Return [x, y] of the center of cell containing provided text 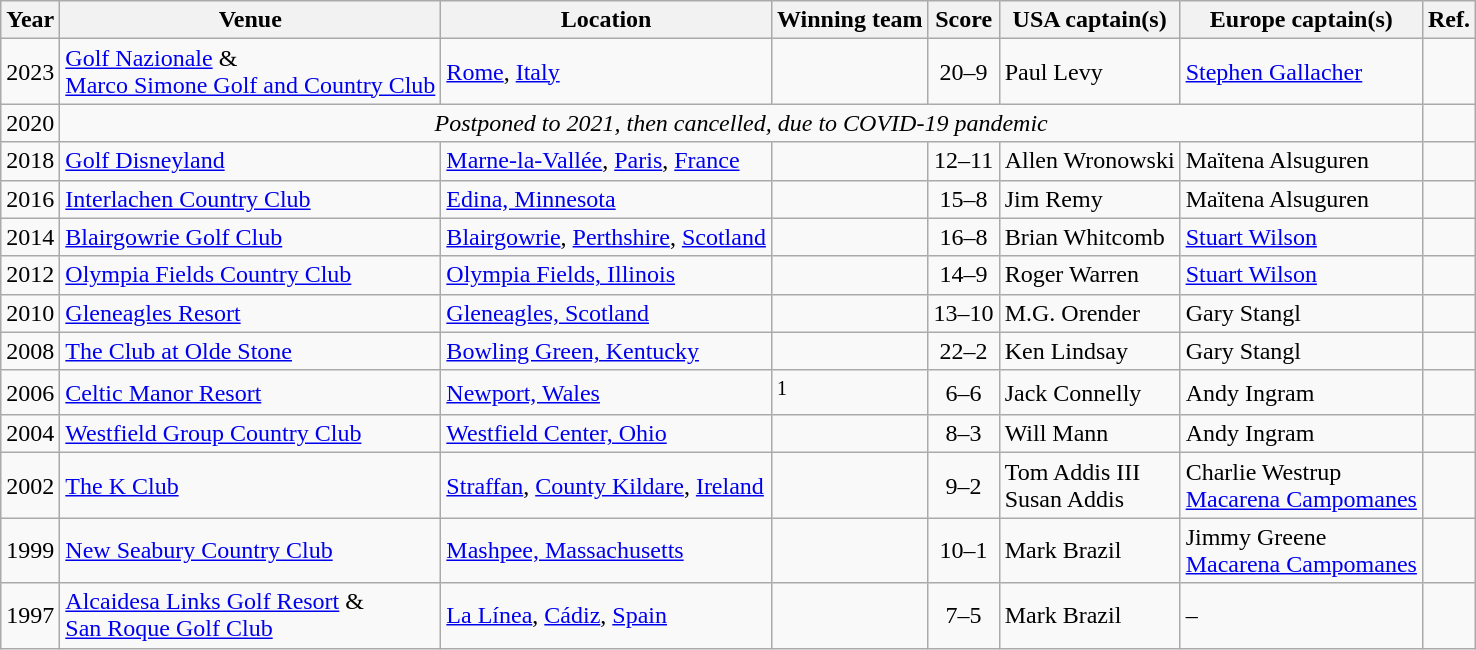
2008 [30, 351]
Alcaidesa Links Golf Resort &San Roque Golf Club [250, 616]
2010 [30, 313]
Score [964, 20]
6–6 [964, 392]
1 [850, 392]
Blairgowrie, Perthshire, Scotland [606, 237]
1997 [30, 616]
Newport, Wales [606, 392]
8–3 [964, 434]
M.G. Orender [1090, 313]
Gleneagles, Scotland [606, 313]
15–8 [964, 199]
7–5 [964, 616]
Roger Warren [1090, 275]
2006 [30, 392]
1999 [30, 550]
The K Club [250, 486]
The Club at Olde Stone [250, 351]
2014 [30, 237]
Olympia Fields Country Club [250, 275]
Westfield Center, Ohio [606, 434]
Jimmy Greene Macarena Campomanes [1301, 550]
Jack Connelly [1090, 392]
Location [606, 20]
USA captain(s) [1090, 20]
Interlachen Country Club [250, 199]
Jim Remy [1090, 199]
2023 [30, 72]
Ken Lindsay [1090, 351]
Blairgowrie Golf Club [250, 237]
Olympia Fields, Illinois [606, 275]
Brian Whitcomb [1090, 237]
12–11 [964, 161]
Bowling Green, Kentucky [606, 351]
2012 [30, 275]
Europe captain(s) [1301, 20]
Mashpee, Massachusetts [606, 550]
New Seabury Country Club [250, 550]
Westfield Group Country Club [250, 434]
Charlie Westrup Macarena Campomanes [1301, 486]
9–2 [964, 486]
– [1301, 616]
Stephen Gallacher [1301, 72]
2020 [30, 123]
Paul Levy [1090, 72]
Golf Disneyland [250, 161]
2018 [30, 161]
Will Mann [1090, 434]
Marne-la-Vallée, Paris, France [606, 161]
Ref. [1448, 20]
Allen Wronowski [1090, 161]
Rome, Italy [606, 72]
2016 [30, 199]
2002 [30, 486]
Tom Addis IIISusan Addis [1090, 486]
16–8 [964, 237]
22–2 [964, 351]
14–9 [964, 275]
Edina, Minnesota [606, 199]
2004 [30, 434]
Gleneagles Resort [250, 313]
Year [30, 20]
La Línea, Cádiz, Spain [606, 616]
Venue [250, 20]
Celtic Manor Resort [250, 392]
10–1 [964, 550]
13–10 [964, 313]
Straffan, County Kildare, Ireland [606, 486]
Winning team [850, 20]
Postponed to 2021, then cancelled, due to COVID-19 pandemic [742, 123]
Golf Nazionale & Marco Simone Golf and Country Club [250, 72]
20–9 [964, 72]
